Find where the given text appears and provide that cell's center as (X, Y) coordinate. 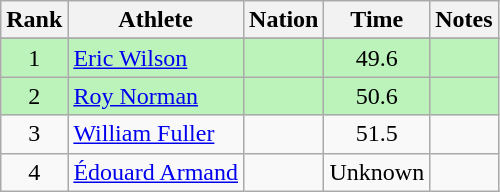
Athlete (156, 20)
Édouard Armand (156, 172)
Roy Norman (156, 96)
Time (377, 20)
Unknown (377, 172)
1 (34, 58)
Notes (464, 20)
51.5 (377, 134)
William Fuller (156, 134)
50.6 (377, 96)
4 (34, 172)
2 (34, 96)
Rank (34, 20)
49.6 (377, 58)
Eric Wilson (156, 58)
Nation (284, 20)
3 (34, 134)
